Identify which cell holds the provided text, then report its (x, y) central coordinate. 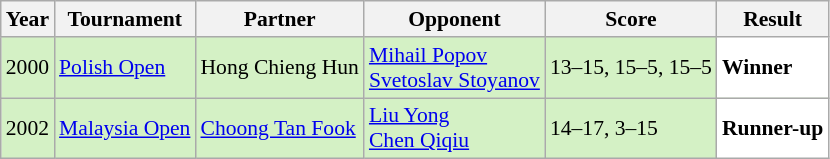
13–15, 15–5, 15–5 (631, 68)
Winner (772, 68)
14–17, 3–15 (631, 128)
Opponent (454, 19)
Polish Open (124, 68)
Hong Chieng Hun (279, 68)
Mihail Popov Svetoslav Stoyanov (454, 68)
2002 (28, 128)
Tournament (124, 19)
Runner-up (772, 128)
Choong Tan Fook (279, 128)
2000 (28, 68)
Partner (279, 19)
Malaysia Open (124, 128)
Result (772, 19)
Score (631, 19)
Year (28, 19)
Liu Yong Chen Qiqiu (454, 128)
